Identify which cell holds the provided text, then report its [x, y] central coordinate. 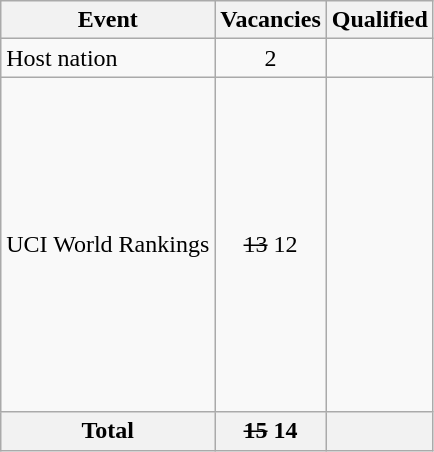
UCI World Rankings [108, 244]
15 14 [271, 431]
Vacancies [271, 20]
Host nation [108, 58]
13 12 [271, 244]
Total [108, 431]
Event [108, 20]
2 [271, 58]
Qualified [380, 20]
